Locate the cell with the specified text and output its [X, Y] center coordinate. 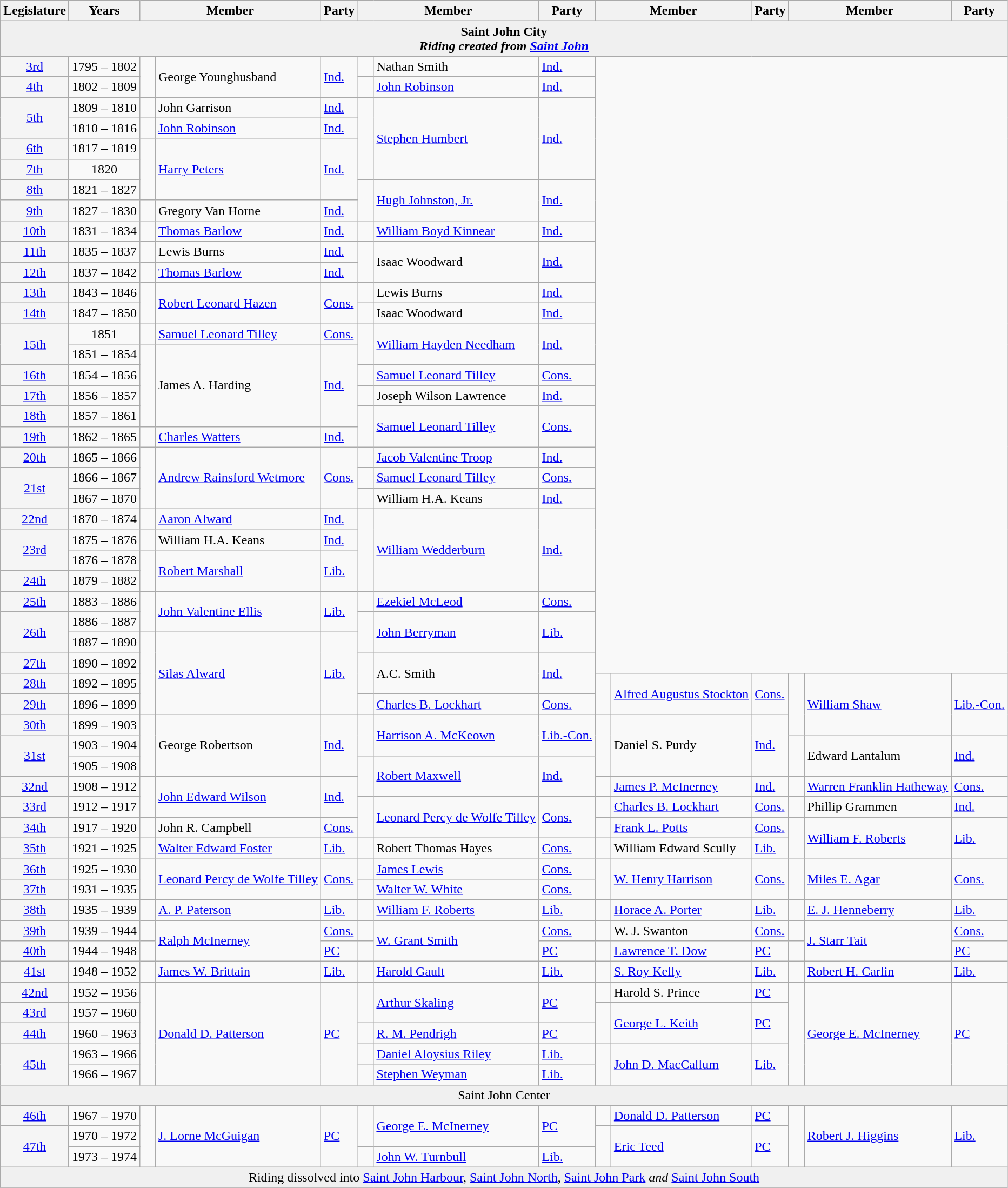
42nd [35, 992]
1899 – 1903 [104, 725]
4th [35, 87]
1795 – 1802 [104, 66]
Silas Alward [238, 673]
14th [35, 313]
Horace A. Porter [681, 910]
1935 – 1939 [104, 910]
Daniel Aloysius Riley [456, 1054]
1866 – 1867 [104, 478]
34th [35, 827]
1851 – 1854 [104, 355]
10th [35, 231]
45th [35, 1064]
1957 – 1960 [104, 1013]
1870 – 1874 [104, 519]
W. J. Swanton [681, 930]
Ralph McInerney [238, 940]
24th [35, 580]
1837 – 1842 [104, 272]
Phillip Grammen [878, 807]
35th [35, 848]
39th [35, 930]
1862 – 1865 [104, 437]
1917 – 1920 [104, 827]
36th [35, 869]
1810 – 1816 [104, 128]
E. J. Henneberry [878, 910]
16th [35, 375]
Years [104, 11]
Riding dissolved into Saint John Harbour, Saint John North, Saint John Park and Saint John South [504, 1177]
1854 – 1856 [104, 375]
John D. MacCallum [681, 1064]
Robert Thomas Hayes [456, 848]
1820 [104, 169]
1802 – 1809 [104, 87]
1857 – 1861 [104, 416]
3rd [35, 66]
Charles Watters [238, 437]
25th [35, 602]
Robert Marshall [238, 570]
Frank L. Potts [681, 827]
Alfred Augustus Stockton [681, 694]
Walter Edward Foster [238, 848]
Saint John Center [504, 1095]
W. Henry Harrison [681, 879]
Arthur Skaling [456, 1003]
Robert Leonard Hazen [238, 303]
1875 – 1876 [104, 539]
1847 – 1850 [104, 313]
1939 – 1944 [104, 930]
1856 – 1857 [104, 396]
20th [35, 457]
1827 – 1830 [104, 210]
Walter W. White [456, 889]
19th [35, 437]
1967 – 1970 [104, 1116]
Robert J. Higgins [878, 1136]
1879 – 1882 [104, 580]
Ezekiel McLeod [456, 602]
Stephen Weyman [456, 1074]
31st [35, 756]
1905 – 1908 [104, 766]
A.C. Smith [456, 673]
47th [35, 1146]
15th [35, 344]
40th [35, 951]
17th [35, 396]
Gregory Van Horne [238, 210]
Jacob Valentine Troop [456, 457]
Robert H. Carlin [878, 972]
George Younghusband [238, 77]
1809 – 1810 [104, 108]
1921 – 1925 [104, 848]
Nathan Smith [456, 66]
Saint John CityRiding created from Saint John [504, 39]
James W. Brittain [238, 972]
Edward Lantalum [878, 756]
8th [35, 190]
Harold Gault [456, 972]
John Berryman [456, 632]
1835 – 1837 [104, 251]
1925 – 1930 [104, 869]
1883 – 1886 [104, 602]
1890 – 1892 [104, 663]
1952 – 1956 [104, 992]
George Robertson [238, 745]
11th [35, 251]
1817 – 1819 [104, 149]
William Hayden Needham [456, 344]
13th [35, 293]
41st [35, 972]
1867 – 1870 [104, 498]
George L. Keith [681, 1023]
1896 – 1899 [104, 704]
1831 – 1834 [104, 231]
46th [35, 1116]
1903 – 1904 [104, 745]
28th [35, 684]
44th [35, 1033]
23rd [35, 550]
26th [35, 632]
1963 – 1966 [104, 1054]
James A. Harding [238, 385]
1821 – 1827 [104, 190]
John Garrison [238, 108]
1912 – 1917 [104, 807]
1892 – 1895 [104, 684]
Legislature [35, 11]
29th [35, 704]
John R. Campbell [238, 827]
1970 – 1972 [104, 1136]
6th [35, 149]
32nd [35, 786]
J. Starr Tait [878, 940]
Robert Maxwell [456, 776]
1931 – 1935 [104, 889]
1944 – 1948 [104, 951]
1851 [104, 334]
James P. McInerney [681, 786]
Aaron Alward [238, 519]
Joseph Wilson Lawrence [456, 396]
1843 – 1846 [104, 293]
John Valentine Ellis [238, 612]
Lawrence T. Dow [681, 951]
9th [35, 210]
Miles E. Agar [878, 879]
33rd [35, 807]
27th [35, 663]
1966 – 1967 [104, 1074]
1973 – 1974 [104, 1157]
Daniel S. Purdy [681, 745]
5th [35, 118]
21st [35, 488]
R. M. Pendrigh [456, 1033]
William Edward Scully [681, 848]
J. Lorne McGuigan [238, 1136]
Harold S. Prince [681, 992]
John W. Turnbull [456, 1157]
Warren Franklin Hatheway [878, 786]
Eric Teed [681, 1146]
1948 – 1952 [104, 972]
S. Roy Kelly [681, 972]
43rd [35, 1013]
1865 – 1866 [104, 457]
1886 – 1887 [104, 622]
1887 – 1890 [104, 643]
30th [35, 725]
Stephen Humbert [456, 138]
7th [35, 169]
12th [35, 272]
Andrew Rainsford Wetmore [238, 478]
18th [35, 416]
Hugh Johnston, Jr. [456, 200]
1876 – 1878 [104, 560]
Harrison A. McKeown [456, 735]
1908 – 1912 [104, 786]
1960 – 1963 [104, 1033]
William Shaw [878, 704]
22nd [35, 519]
W. Grant Smith [456, 940]
Harry Peters [238, 169]
38th [35, 910]
A. P. Paterson [238, 910]
William Wedderburn [456, 550]
John Edward Wilson [238, 797]
James Lewis [456, 869]
William Boyd Kinnear [456, 231]
37th [35, 889]
